Return the (x, y) coordinate for the center point of the cell that contains the specified text.  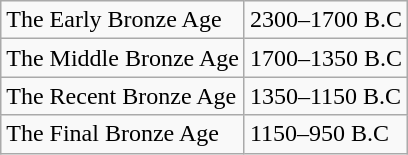
1350–1150 B.C (326, 96)
2300–1700 B.C (326, 20)
The Early Bronze Age (123, 20)
The Recent Bronze Age (123, 96)
1150–950 B.C (326, 134)
1700–1350 B.C (326, 58)
The Middle Bronze Age (123, 58)
The Final Bronze Age (123, 134)
